Identify which cell holds the provided text, then report its [X, Y] central coordinate. 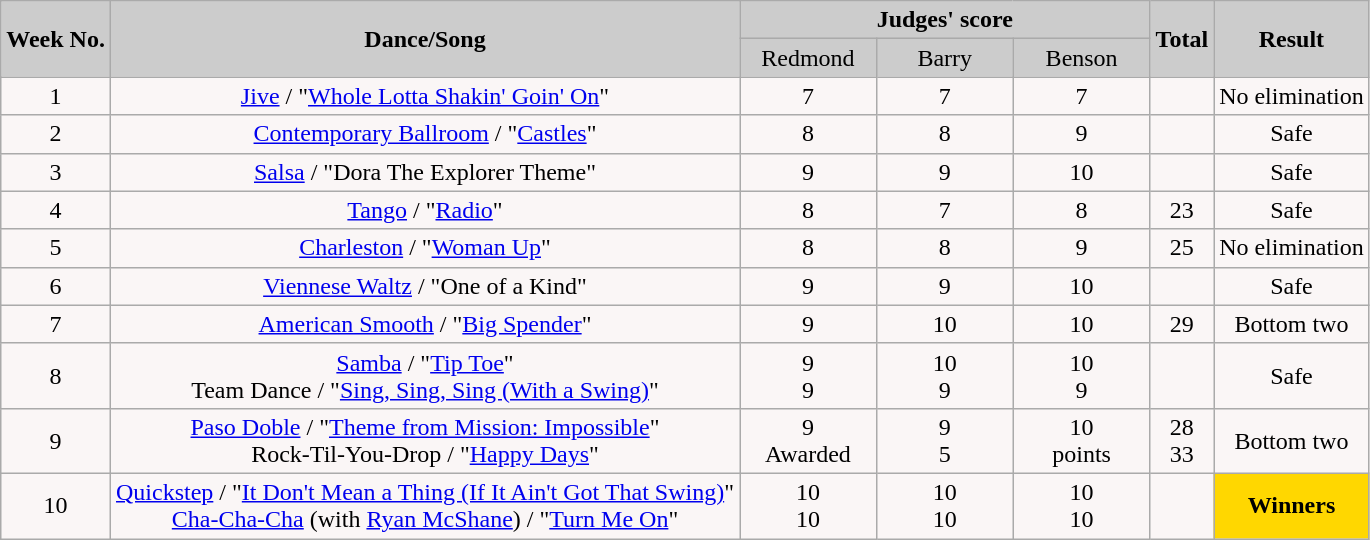
2833 [1182, 440]
Winners [1292, 506]
Result [1292, 39]
Week No. [56, 39]
Jive / "Whole Lotta Shakin' Goin' On" [424, 96]
Benson [1082, 58]
American Smooth / "Big Spender" [424, 324]
Quickstep / "It Don't Mean a Thing (If It Ain't Got That Swing)"Cha-Cha-Cha (with Ryan McShane) / "Turn Me On" [424, 506]
Judges' score [946, 20]
Redmond [808, 58]
Dance/Song [424, 39]
Charleston / "Woman Up" [424, 248]
3 [56, 172]
Salsa / "Dora The Explorer Theme" [424, 172]
5 [56, 248]
Contemporary Ballroom / "Castles" [424, 134]
10points [1082, 440]
95 [944, 440]
Barry [944, 58]
99 [808, 376]
Viennese Waltz / "One of a Kind" [424, 286]
2 [56, 134]
29 [1182, 324]
Paso Doble / "Theme from Mission: Impossible"Rock-Til-You-Drop / "Happy Days" [424, 440]
4 [56, 210]
Tango / "Radio" [424, 210]
23 [1182, 210]
1 [56, 96]
Total [1182, 39]
9Awarded [808, 440]
6 [56, 286]
Samba / "Tip Toe"Team Dance / "Sing, Sing, Sing (With a Swing)" [424, 376]
25 [1182, 248]
